Scan for the cell matching the given text and deliver its [X, Y] coordinate at center. 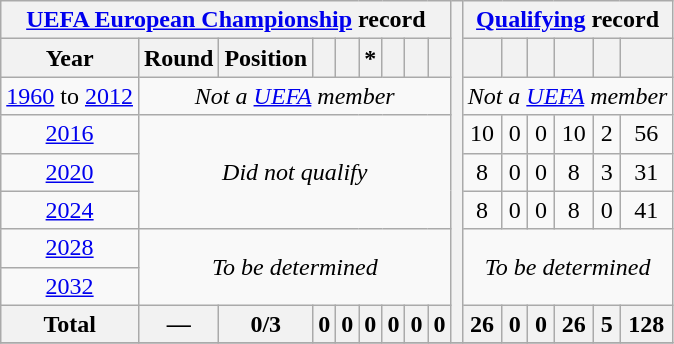
Position [266, 58]
31 [646, 172]
5 [607, 324]
56 [646, 134]
2016 [70, 134]
3 [607, 172]
41 [646, 210]
Did not qualify [294, 172]
2 [607, 134]
2020 [70, 172]
Total [70, 324]
0/3 [266, 324]
Qualifying record [568, 20]
2024 [70, 210]
128 [646, 324]
Year [70, 58]
* [370, 58]
Round [178, 58]
UEFA European Championship record [226, 20]
2028 [70, 248]
— [178, 324]
1960 to 2012 [70, 96]
2032 [70, 286]
